Provide the [x, y] coordinate of the cell's center where the given text is located.  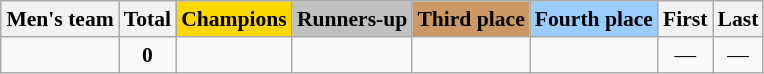
Champions [234, 19]
0 [148, 55]
Fourth place [594, 19]
Men's team [60, 19]
Total [148, 19]
Runners-up [352, 19]
Last [738, 19]
Third place [470, 19]
First [685, 19]
